Output the (X, Y) coordinate of the center of the cell containing the given text.  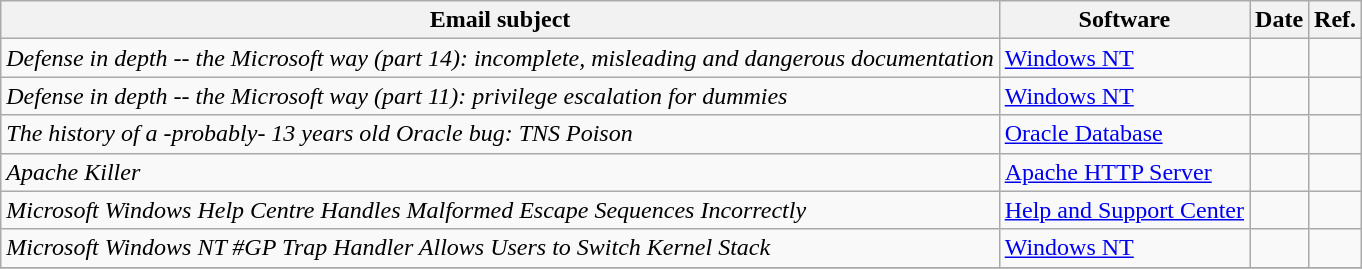
The history of a -probably- 13 years old Oracle bug: TNS Poison (500, 134)
Software (1124, 20)
Defense in depth -- the Microsoft way (part 14): incomplete, misleading and dangerous documentation (500, 58)
Defense in depth -- the Microsoft way (part 11): privilege escalation for dummies (500, 96)
Microsoft Windows NT #GP Trap Handler Allows Users to Switch Kernel Stack (500, 248)
Date (1280, 20)
Oracle Database (1124, 134)
Email subject (500, 20)
Ref. (1336, 20)
Help and Support Center (1124, 210)
Apache HTTP Server (1124, 172)
Microsoft Windows Help Centre Handles Malformed Escape Sequences Incorrectly (500, 210)
Apache Killer (500, 172)
